Detect which cell encompasses the target text, then output its (x, y) center coordinate. 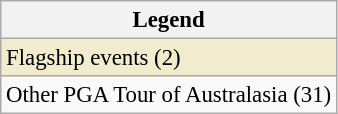
Flagship events (2) (169, 58)
Other PGA Tour of Australasia (31) (169, 95)
Legend (169, 20)
